Determine the [X, Y] coordinate at the center of the cell enclosing the given text.  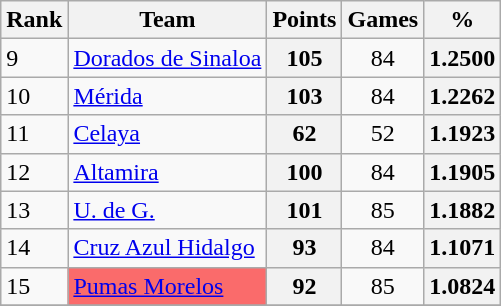
U. de G. [168, 210]
Team [168, 20]
1.1882 [462, 210]
1.2262 [462, 96]
93 [304, 248]
Celaya [168, 134]
1.0824 [462, 286]
10 [34, 96]
1.2500 [462, 58]
62 [304, 134]
9 [34, 58]
Altamira [168, 172]
52 [383, 134]
103 [304, 96]
1.1071 [462, 248]
1.1905 [462, 172]
11 [34, 134]
Games [383, 20]
Pumas Morelos [168, 286]
Cruz Azul Hidalgo [168, 248]
1.1923 [462, 134]
Points [304, 20]
Rank [34, 20]
% [462, 20]
105 [304, 58]
14 [34, 248]
Dorados de Sinaloa [168, 58]
101 [304, 210]
15 [34, 286]
100 [304, 172]
12 [34, 172]
13 [34, 210]
92 [304, 286]
Mérida [168, 96]
